Find where the given text appears and provide that cell's center as [X, Y] coordinate. 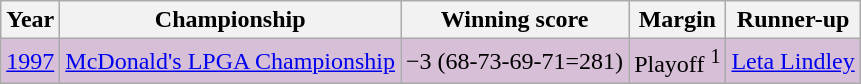
Playoff 1 [678, 62]
−3 (68-73-69-71=281) [515, 62]
1997 [30, 62]
Margin [678, 20]
Winning score [515, 20]
Runner-up [793, 20]
Leta Lindley [793, 62]
Year [30, 20]
McDonald's LPGA Championship [230, 62]
Championship [230, 20]
